Search for the cell housing the specified text and yield its (x, y) center coordinate. 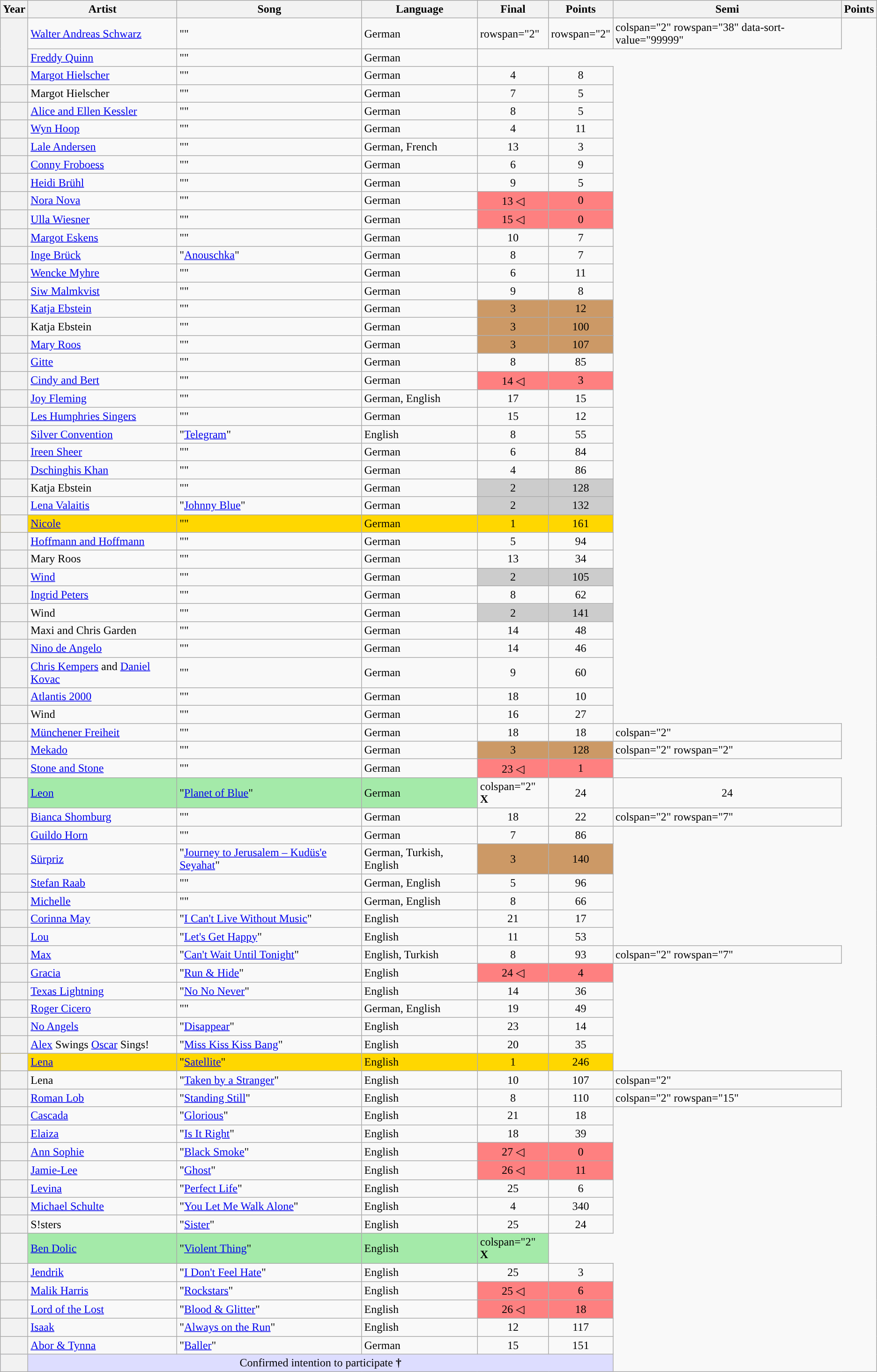
Les Humphries Singers (103, 417)
"Always on the Run" (269, 1327)
"Run & Hide" (269, 973)
"Black Smoke" (269, 1152)
35 (581, 1044)
"Disappear" (269, 1027)
Atlantis 2000 (103, 697)
Silver Convention (103, 434)
"Glorious" (269, 1116)
Lou (103, 937)
Ingrid Peters (103, 595)
Alice and Ellen Kessler (103, 111)
23 (513, 1027)
"Miss Kiss Kiss Bang" (269, 1044)
24 ◁ (513, 973)
19 (513, 1009)
Year (14, 9)
"Planet of Blue" (269, 793)
Ann Sophie (103, 1152)
62 (581, 595)
Nora Nova (103, 201)
English, Turkish (420, 954)
"Rockstars" (269, 1290)
25 ◁ (513, 1290)
151 (581, 1345)
Heidi Brühl (103, 182)
Guildo Horn (103, 835)
Cindy and Bert (103, 380)
No Angels (103, 1027)
Inge Brück (103, 255)
16 (513, 715)
Roger Cicero (103, 1009)
Walter Andreas Schwarz (103, 34)
Joy Fleming (103, 399)
colspan="2" rowspan="38" data-sort-value="99999" (727, 34)
"You Let Me Walk Alone" (269, 1206)
"Journey to Jerusalem – Kudüs'e Seyahat" (269, 859)
14 ◁ (513, 380)
Münchener Freiheit (103, 732)
140 (581, 859)
46 (581, 648)
94 (581, 541)
Sürpriz (103, 859)
"Perfect Life" (269, 1188)
Mekado (103, 750)
Semi (727, 9)
84 (581, 452)
53 (581, 937)
Chris Kempers and Daniel Kovac (103, 672)
"Sister" (269, 1224)
Ireen Sheer (103, 452)
Michelle (103, 901)
"Blood & Glitter" (269, 1309)
colspan="2" rowspan="2" (727, 750)
"Ghost" (269, 1171)
Lale Andersen (103, 147)
117 (581, 1327)
246 (581, 1062)
Bianca Shomburg (103, 817)
96 (581, 883)
Michael Schulte (103, 1206)
Confirmed intention to participate † (320, 1363)
Wencke Myhre (103, 273)
13 ◁ (513, 201)
"I Can't Live Without Music" (269, 919)
Malik Harris (103, 1290)
colspan="2" rowspan="15" (727, 1098)
Ben Dolic (103, 1248)
27 (581, 715)
100 (581, 327)
Gitte (103, 362)
Language (420, 9)
Gracia (103, 973)
"Can't Wait Until Tonight" (269, 954)
"Standing Still" (269, 1098)
"Baller" (269, 1345)
Jamie-Lee (103, 1171)
36 (581, 991)
S!sters (103, 1224)
34 (581, 559)
"Telegram" (269, 434)
Texas Lightning (103, 991)
"Johnny Blue" (269, 506)
German, Turkish, English (420, 859)
Alex Swings Oscar Sings! (103, 1044)
Stone and Stone (103, 768)
Cascada (103, 1116)
Nicole (103, 523)
"Anouschka" (269, 255)
Roman Lob (103, 1098)
55 (581, 434)
Hoffmann and Hoffmann (103, 541)
161 (581, 523)
"No No Never" (269, 991)
132 (581, 506)
Conny Froboess (103, 164)
"Satellite" (269, 1062)
Abor & Tynna (103, 1345)
85 (581, 362)
Corinna May (103, 919)
Levina (103, 1188)
20 (513, 1044)
Stefan Raab (103, 883)
German, French (420, 147)
"Violent Thing" (269, 1248)
Final (513, 9)
340 (581, 1206)
105 (581, 577)
23 ◁ (513, 768)
60 (581, 672)
110 (581, 1098)
"Is It Right" (269, 1133)
Wyn Hoop (103, 129)
22 (581, 817)
48 (581, 630)
93 (581, 954)
Ulla Wiesner (103, 219)
Elaiza (103, 1133)
Isaak (103, 1327)
Lord of the Lost (103, 1309)
Dschinghis Khan (103, 470)
Lena Valaitis (103, 506)
141 (581, 612)
27 ◁ (513, 1152)
Freddy Quinn (103, 58)
"Taken by a Stranger" (269, 1080)
49 (581, 1009)
39 (581, 1133)
66 (581, 901)
Max (103, 954)
Margot Eskens (103, 238)
Nino de Angelo (103, 648)
Maxi and Chris Garden (103, 630)
"I Don't Feel Hate" (269, 1272)
Leon (103, 793)
Jendrik (103, 1272)
"Let's Get Happy" (269, 937)
Siw Malmkvist (103, 291)
Song (269, 9)
15 ◁ (513, 219)
Artist (103, 9)
